Search for the cell housing the specified text and yield its [X, Y] center coordinate. 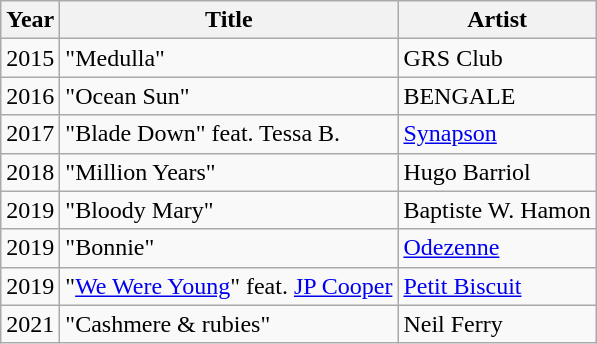
Baptiste W. Hamon [497, 210]
Neil Ferry [497, 324]
"Blade Down" feat. Tessa B. [229, 134]
"Ocean Sun" [229, 96]
"Medulla" [229, 58]
Hugo Barriol [497, 172]
Artist [497, 20]
Odezenne [497, 248]
"Million Years" [229, 172]
"Cashmere & rubies" [229, 324]
2017 [30, 134]
2018 [30, 172]
2016 [30, 96]
BENGALE [497, 96]
Petit Biscuit [497, 286]
2015 [30, 58]
Year [30, 20]
Title [229, 20]
Synapson [497, 134]
"Bloody Mary" [229, 210]
GRS Club [497, 58]
"We Were Young" feat. JP Cooper [229, 286]
2021 [30, 324]
"Bonnie" [229, 248]
